Detect which cell encompasses the target text, then output its [x, y] center coordinate. 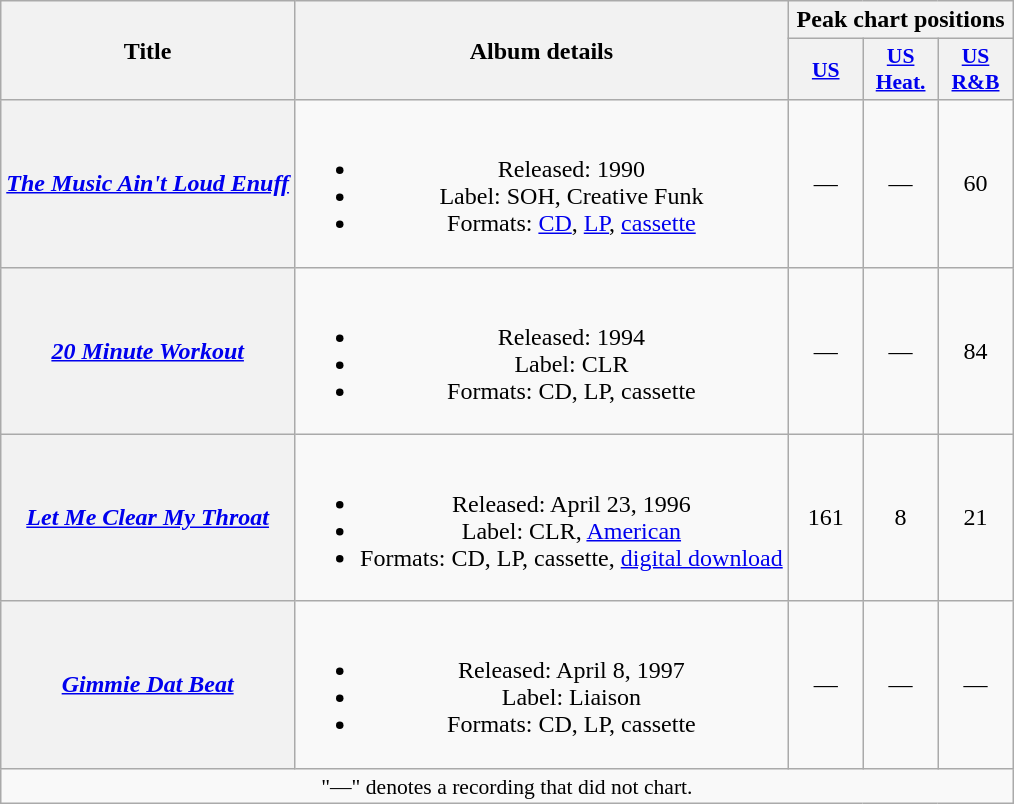
Peak chart positions [900, 20]
The Music Ain't Loud Enuff [148, 184]
Released: April 8, 1997Label: LiaisonFormats: CD, LP, cassette [542, 684]
Released: 1990Label: SOH, Creative FunkFormats: CD, LP, cassette [542, 184]
20 Minute Workout [148, 350]
60 [976, 184]
Released: 1994Label: CLRFormats: CD, LP, cassette [542, 350]
USR&B [976, 70]
161 [826, 518]
Album details [542, 50]
Released: April 23, 1996Label: CLR, AmericanFormats: CD, LP, cassette, digital download [542, 518]
21 [976, 518]
Gimmie Dat Beat [148, 684]
"—" denotes a recording that did not chart. [507, 786]
8 [900, 518]
Let Me Clear My Throat [148, 518]
Title [148, 50]
USHeat. [900, 70]
US [826, 70]
84 [976, 350]
